Scan for the cell matching the given text and deliver its (x, y) coordinate at center. 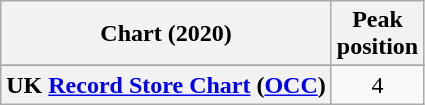
UK Record Store Chart (OCC) (166, 85)
Peakposition (377, 34)
4 (377, 85)
Chart (2020) (166, 34)
